Determine the [X, Y] coordinate at the center of the cell enclosing the given text.  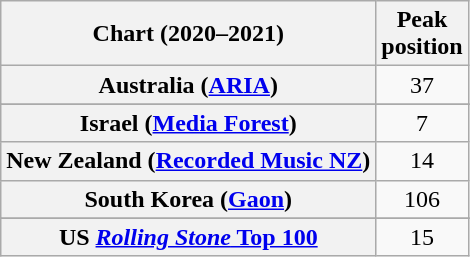
South Korea (Gaon) [188, 199]
7 [422, 123]
New Zealand (Recorded Music NZ) [188, 161]
US Rolling Stone Top 100 [188, 237]
15 [422, 237]
37 [422, 85]
Israel (Media Forest) [188, 123]
Australia (ARIA) [188, 85]
Peakposition [422, 34]
Chart (2020–2021) [188, 34]
14 [422, 161]
106 [422, 199]
